Search for the cell housing the specified text and yield its (X, Y) center coordinate. 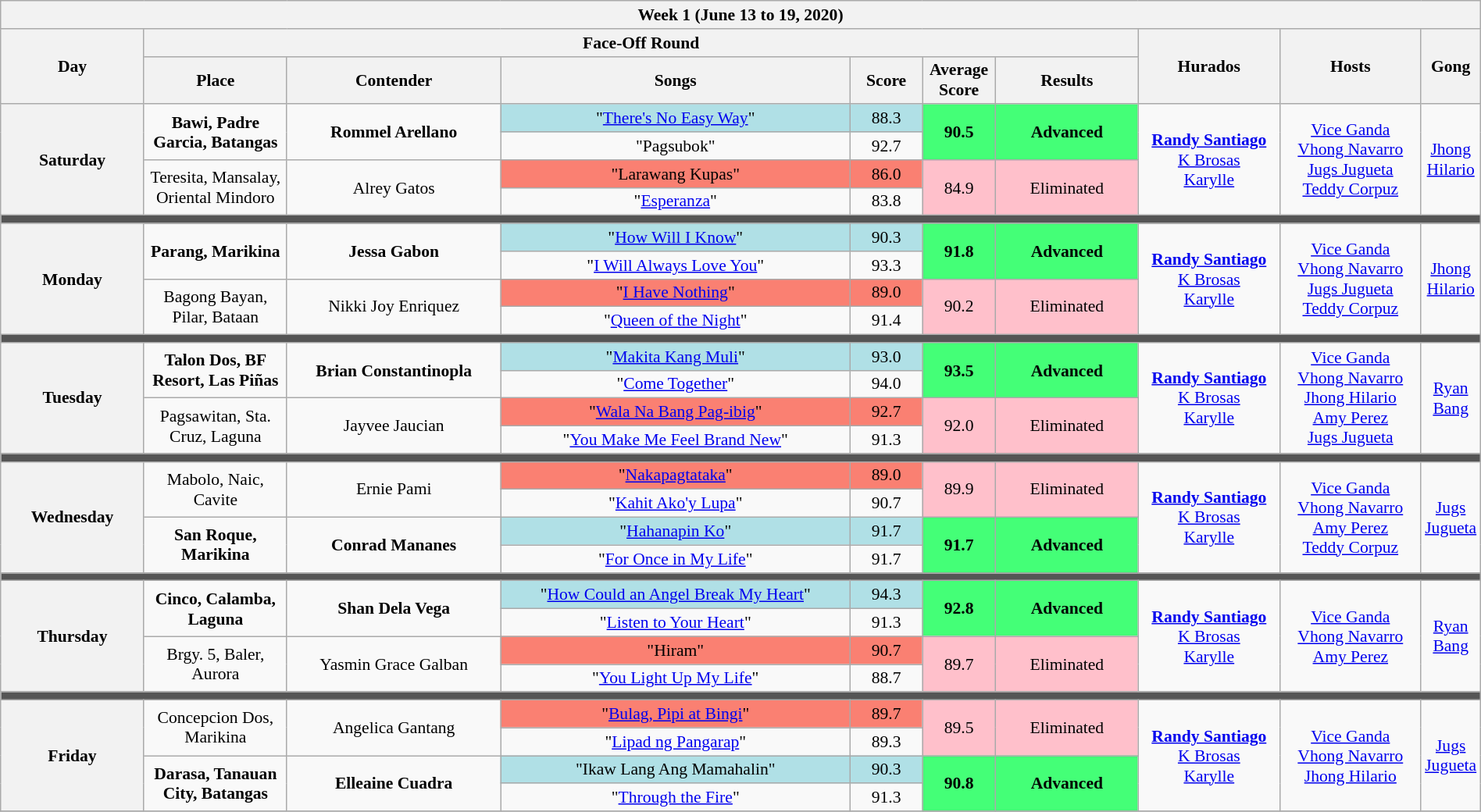
Angelica Gantang (394, 728)
"Bulag, Pipi at Bingi" (676, 714)
"Hahanapin Ko" (676, 532)
Vice Ganda Vhong Navarro Jhong Hilario (1350, 756)
Parang, Marikina (216, 251)
84.9 (959, 187)
"I Have Nothing" (676, 293)
"Larawang Kupas" (676, 174)
94.3 (887, 595)
Teresita, Mansalay, Oriental Mindoro (216, 187)
"I Will Always Love You" (676, 265)
93.0 (887, 357)
Jayvee Jaucian (394, 426)
90.5 (959, 133)
86.0 (887, 174)
89.9 (959, 489)
89.3 (887, 742)
Bawi, Padre Garcia, Batangas (216, 133)
"Makita Kang Muli" (676, 357)
Thursday (72, 636)
Week 1 (June 13 to 19, 2020) (740, 15)
Brgy. 5, Baler, Aurora (216, 664)
Vice Ganda Vhong Navarro Amy Perez Teddy Corpuz (1350, 517)
"Queen of the Night" (676, 321)
Elleaine Cuadra (394, 784)
Alrey Gatos (394, 187)
Cinco, Calamba, Laguna (216, 609)
92.8 (959, 609)
Yasmin Grace Galban (394, 664)
"Pagsubok" (676, 146)
Gong (1451, 67)
Face-Off Round (641, 43)
"How Could an Angel Break My Heart" (676, 595)
"Come Together" (676, 384)
Score (887, 80)
Jessa Gabon (394, 251)
"Nakapagtataka" (676, 475)
"Listen to Your Heart" (676, 623)
91.4 (887, 321)
88.7 (887, 678)
93.3 (887, 265)
Vice Ganda Vhong Navarro Amy Perez (1350, 636)
"Lipad ng Pangarap" (676, 742)
Tuesday (72, 398)
Friday (72, 756)
"Hiram" (676, 650)
Wednesday (72, 517)
94.0 (887, 384)
Bagong Bayan, Pilar, Bataan (216, 306)
93.5 (959, 370)
Concepcion Dos, Marikina (216, 728)
Songs (676, 80)
91.8 (959, 251)
Shan Dela Vega (394, 609)
83.8 (887, 201)
Rommel Arellano (394, 133)
"For Once in My Life" (676, 559)
Day (72, 67)
Place (216, 80)
Hosts (1350, 67)
89.5 (959, 728)
Pagsawitan, Sta. Cruz, Laguna (216, 426)
Darasa, Tanauan City, Batangas (216, 784)
"Through the Fire" (676, 798)
Contender (394, 80)
"Kahit Ako'y Lupa" (676, 504)
88.3 (887, 119)
San Roque, Marikina (216, 545)
Saturday (72, 160)
Ernie Pami (394, 489)
90.2 (959, 306)
Mabolo, Naic, Cavite (216, 489)
Talon Dos, BF Resort, Las Piñas (216, 370)
90.8 (959, 784)
Conrad Mananes (394, 545)
"How Will I Know" (676, 237)
"Esperanza" (676, 201)
Monday (72, 279)
Hurados (1209, 67)
Nikki Joy Enriquez (394, 306)
"You Make Me Feel Brand New" (676, 440)
"Wala Na Bang Pag-ibig" (676, 412)
Results (1067, 80)
Vice Ganda Vhong Navarro Jhong Hilario Amy Perez Jugs Jugueta (1350, 398)
Average Score (959, 80)
Brian Constantinopla (394, 370)
"You Light Up My Life" (676, 678)
"Ikaw Lang Ang Mamahalin" (676, 770)
"There's No Easy Way" (676, 119)
92.0 (959, 426)
